From the cell containing the given text, extract its center point as (X, Y) coordinate. 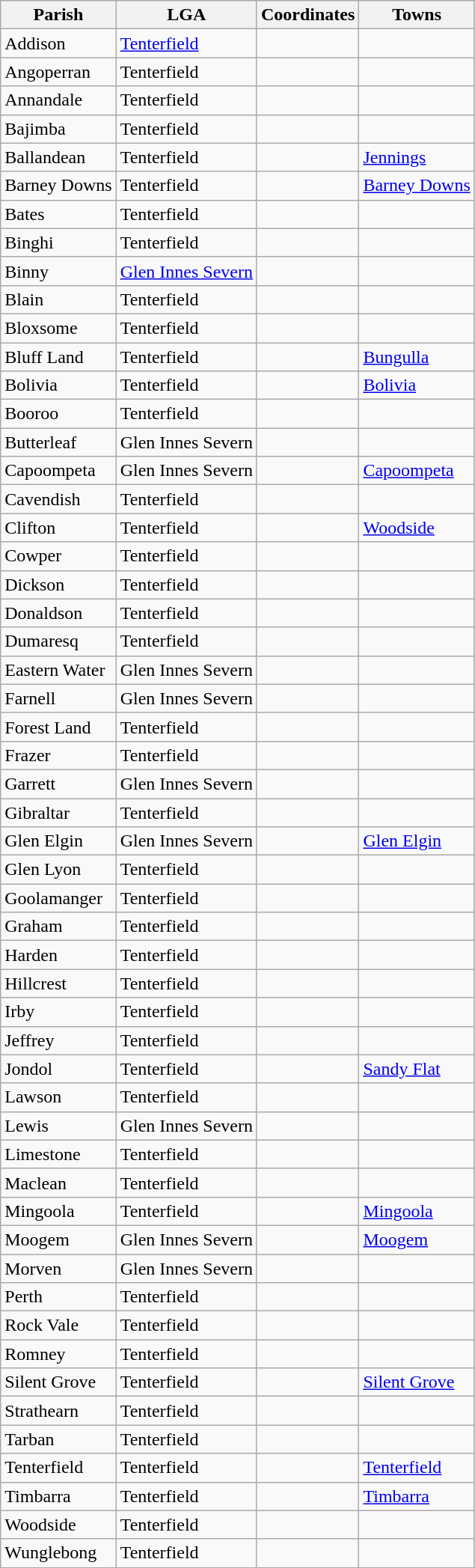
Clifton (58, 528)
Rock Vale (58, 1326)
Goolamanger (58, 898)
Butterleaf (58, 442)
Hillcrest (58, 983)
Dumaresq (58, 641)
Lewis (58, 1126)
Bajimba (58, 129)
Addison (58, 43)
Binny (58, 271)
Strathearn (58, 1411)
Bates (58, 214)
Jennings (417, 157)
Angoperran (58, 72)
Wunglebong (58, 1553)
Donaldson (58, 613)
Garrett (58, 784)
Booroo (58, 414)
Glen Lyon (58, 870)
Eastern Water (58, 670)
Farnell (58, 698)
Parish (58, 15)
Jeffrey (58, 1040)
Cowper (58, 556)
Bungulla (417, 357)
Binghi (58, 242)
Tarban (58, 1439)
Morven (58, 1269)
Perth (58, 1297)
Limestone (58, 1154)
Towns (417, 15)
Coordinates (307, 15)
Jondol (58, 1069)
Ballandean (58, 157)
LGA (186, 15)
Frazer (58, 755)
Lawson (58, 1097)
Graham (58, 927)
Annandale (58, 100)
Irby (58, 1012)
Harden (58, 955)
Blain (58, 299)
Bluff Land (58, 357)
Maclean (58, 1183)
Gibraltar (58, 812)
Sandy Flat (417, 1069)
Romney (58, 1354)
Dickson (58, 585)
Cavendish (58, 499)
Bloxsome (58, 328)
Forest Land (58, 727)
